Find where the given text appears and provide that cell's center as (X, Y) coordinate. 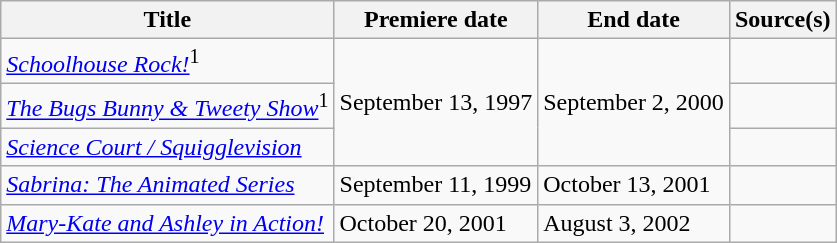
October 13, 2001 (634, 185)
September 11, 1999 (436, 185)
Premiere date (436, 20)
Schoolhouse Rock!1 (168, 62)
September 13, 1997 (436, 102)
October 20, 2001 (436, 223)
Science Court / Squigglevision (168, 147)
September 2, 2000 (634, 102)
Source(s) (782, 20)
The Bugs Bunny & Tweety Show1 (168, 106)
Mary-Kate and Ashley in Action! (168, 223)
End date (634, 20)
August 3, 2002 (634, 223)
Title (168, 20)
Sabrina: The Animated Series (168, 185)
